Extract the [x, y] coordinate from the center of the cell holding the provided text.  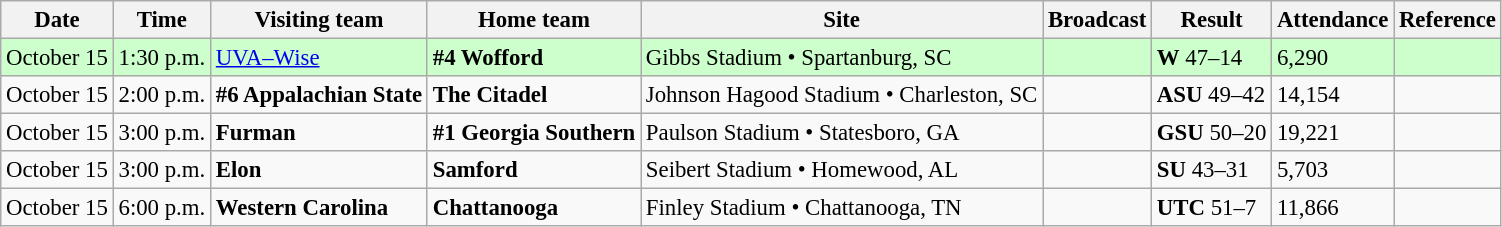
GSU 50–20 [1212, 133]
W 47–14 [1212, 58]
Home team [534, 20]
5,703 [1333, 170]
6,290 [1333, 58]
#4 Wofford [534, 58]
#1 Georgia Southern [534, 133]
Site [842, 20]
#6 Appalachian State [320, 95]
The Citadel [534, 95]
2:00 p.m. [162, 95]
Elon [320, 170]
Result [1212, 20]
Chattanooga [534, 208]
1:30 p.m. [162, 58]
Visiting team [320, 20]
6:00 p.m. [162, 208]
Time [162, 20]
UTC 51–7 [1212, 208]
Seibert Stadium • Homewood, AL [842, 170]
Finley Stadium • Chattanooga, TN [842, 208]
Western Carolina [320, 208]
SU 43–31 [1212, 170]
Johnson Hagood Stadium • Charleston, SC [842, 95]
Furman [320, 133]
Date [57, 20]
11,866 [1333, 208]
Attendance [1333, 20]
UVA–Wise [320, 58]
Gibbs Stadium • Spartanburg, SC [842, 58]
19,221 [1333, 133]
Reference [1448, 20]
Broadcast [1098, 20]
Paulson Stadium • Statesboro, GA [842, 133]
Samford [534, 170]
ASU 49–42 [1212, 95]
14,154 [1333, 95]
